Scan for the cell matching the given text and deliver its (X, Y) coordinate at center. 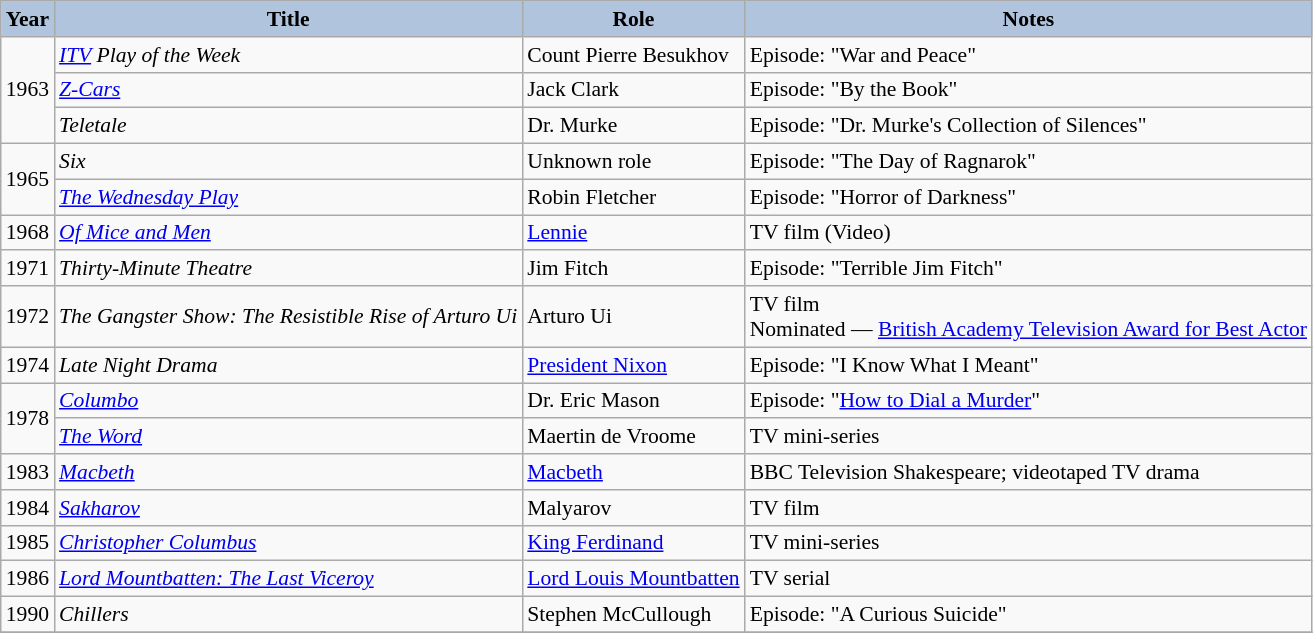
1985 (28, 543)
Jack Clark (633, 90)
TV film (Video) (1028, 233)
Episode: "A Curious Suicide" (1028, 615)
Thirty-Minute Theatre (288, 269)
Christopher Columbus (288, 543)
Robin Fletcher (633, 197)
Stephen McCullough (633, 615)
Episode: "I Know What I Meant" (1028, 365)
The Wednesday Play (288, 197)
Arturo Ui (633, 316)
Episode: "By the Book" (1028, 90)
King Ferdinand (633, 543)
The Gangster Show: The Resistible Rise of Arturo Ui (288, 316)
Maertin de Vroome (633, 437)
Episode: "How to Dial a Murder" (1028, 401)
Lord Mountbatten: The Last Viceroy (288, 579)
Chillers (288, 615)
Dr. Eric Mason (633, 401)
Notes (1028, 19)
Jim Fitch (633, 269)
TV filmNominated — British Academy Television Award for Best Actor (1028, 316)
Six (288, 162)
1968 (28, 233)
Role (633, 19)
Unknown role (633, 162)
1983 (28, 472)
The Word (288, 437)
Z-Cars (288, 90)
Of Mice and Men (288, 233)
1978 (28, 418)
Episode: "War and Peace" (1028, 55)
Teletale (288, 126)
Count Pierre Besukhov (633, 55)
1990 (28, 615)
1984 (28, 508)
1963 (28, 90)
1986 (28, 579)
1974 (28, 365)
Title (288, 19)
1971 (28, 269)
1972 (28, 316)
Lennie (633, 233)
Dr. Murke (633, 126)
Episode: "The Day of Ragnarok" (1028, 162)
Year (28, 19)
President Nixon (633, 365)
TV serial (1028, 579)
Late Night Drama (288, 365)
1965 (28, 180)
Episode: "Terrible Jim Fitch" (1028, 269)
Columbo (288, 401)
Lord Louis Mountbatten (633, 579)
Episode: "Horror of Darkness" (1028, 197)
Malyarov (633, 508)
Episode: "Dr. Murke's Collection of Silences" (1028, 126)
BBC Television Shakespeare; videotaped TV drama (1028, 472)
Sakharov (288, 508)
ITV Play of the Week (288, 55)
TV film (1028, 508)
